Find where the given text appears and provide that cell's center as [X, Y] coordinate. 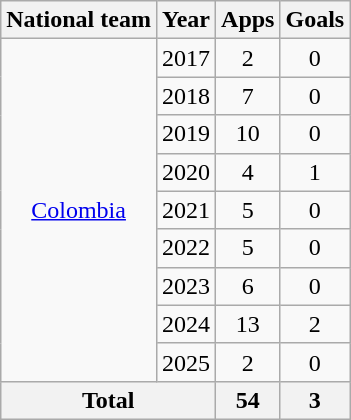
13 [248, 324]
3 [315, 400]
Year [186, 20]
6 [248, 286]
2024 [186, 324]
2022 [186, 248]
2019 [186, 134]
Apps [248, 20]
2020 [186, 172]
2018 [186, 96]
2017 [186, 58]
7 [248, 96]
4 [248, 172]
10 [248, 134]
Total [108, 400]
1 [315, 172]
Goals [315, 20]
2025 [186, 362]
2021 [186, 210]
2023 [186, 286]
Colombia [79, 210]
54 [248, 400]
National team [79, 20]
